Provide the [X, Y] coordinate of the cell's center where the given text is located.  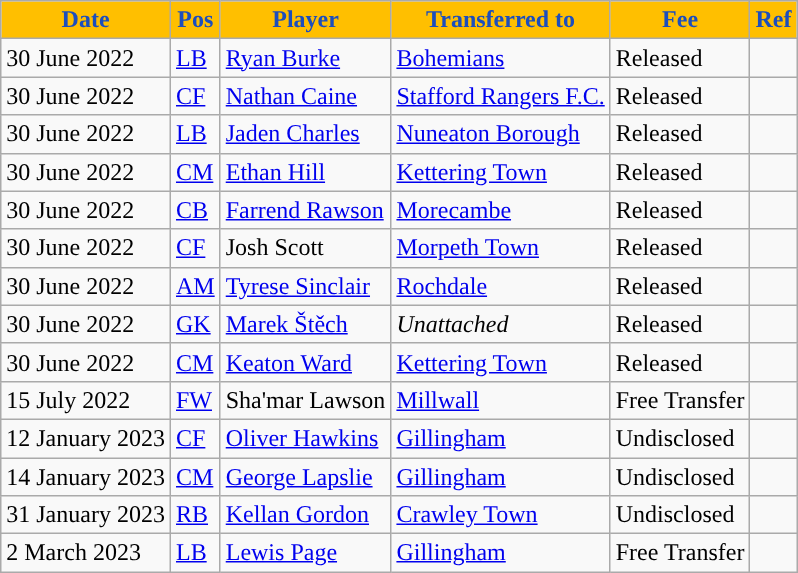
Pos [195, 20]
Ryan Burke [306, 58]
Ref [774, 20]
Oliver Hawkins [306, 438]
Fee [680, 20]
Stafford Rangers F.C. [500, 96]
Marek Štěch [306, 324]
2 March 2023 [86, 553]
Tyrese Sinclair [306, 286]
Rochdale [500, 286]
Sha'mar Lawson [306, 400]
CB [195, 210]
Farrend Rawson [306, 210]
FW [195, 400]
AM [195, 286]
Kellan Gordon [306, 515]
Date [86, 20]
Morecambe [500, 210]
12 January 2023 [86, 438]
14 January 2023 [86, 477]
Player [306, 20]
Nuneaton Borough [500, 134]
Lewis Page [306, 553]
Crawley Town [500, 515]
Ethan Hill [306, 172]
GK [195, 324]
George Lapslie [306, 477]
Jaden Charles [306, 134]
15 July 2022 [86, 400]
Millwall [500, 400]
Josh Scott [306, 248]
Bohemians [500, 58]
Transferred to [500, 20]
Nathan Caine [306, 96]
Unattached [500, 324]
Keaton Ward [306, 362]
31 January 2023 [86, 515]
RB [195, 515]
Morpeth Town [500, 248]
